Extract the (X, Y) coordinate from the center of the cell holding the provided text.  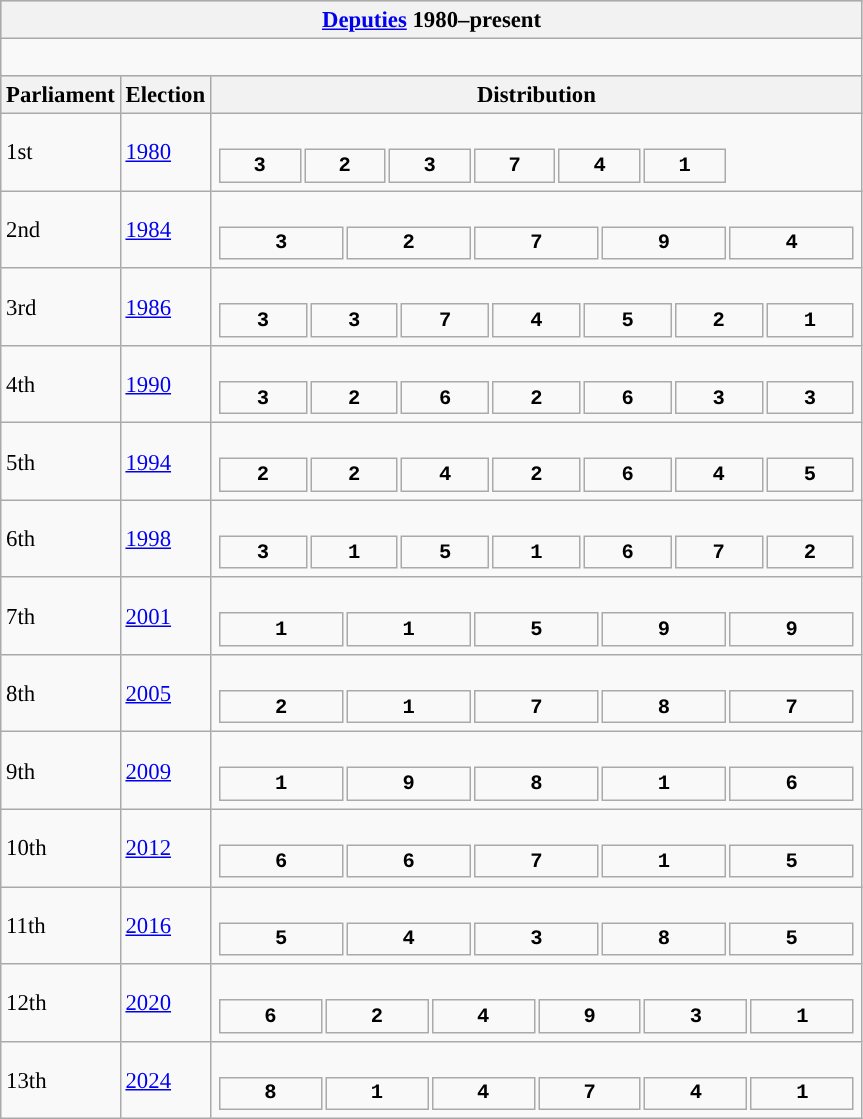
1998 (165, 538)
8 1 4 7 4 1 (536, 1080)
2009 (165, 770)
8th (60, 694)
6 2 4 9 3 1 (536, 1002)
1984 (165, 230)
2 2 4 2 6 4 5 (536, 462)
3 2 6 2 6 3 3 (536, 384)
2001 (165, 616)
Parliament (60, 95)
1994 (165, 462)
1990 (165, 384)
5 4 3 8 5 (536, 926)
Distribution (536, 95)
12th (60, 1002)
5th (60, 462)
2016 (165, 926)
2020 (165, 1002)
13th (60, 1080)
3 2 3 7 4 1 (536, 152)
Election (165, 95)
3 3 7 4 5 2 1 (536, 306)
1986 (165, 306)
2nd (60, 230)
1st (60, 152)
9th (60, 770)
11th (60, 926)
7th (60, 616)
4th (60, 384)
2 1 7 8 7 (536, 694)
2024 (165, 1080)
1 1 5 9 9 (536, 616)
1980 (165, 152)
10th (60, 848)
6th (60, 538)
3 2 7 9 4 (536, 230)
3rd (60, 306)
2012 (165, 848)
3 1 5 1 6 7 2 (536, 538)
Deputies 1980–present (432, 20)
2005 (165, 694)
1 9 8 1 6 (536, 770)
6 6 7 1 5 (536, 848)
